Capture the cell that displays the provided text and extract its (X, Y) central coordinate. 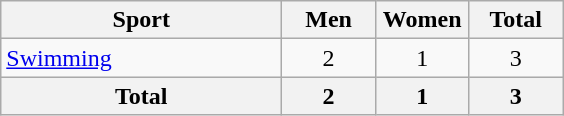
Men (329, 20)
Women (422, 20)
Swimming (142, 58)
Sport (142, 20)
